Determine the [X, Y] coordinate at the center of the cell enclosing the given text.  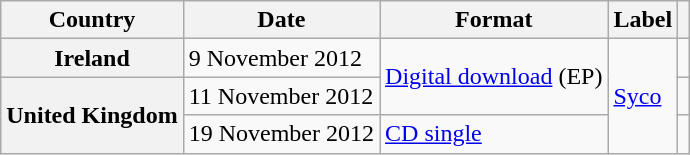
Format [494, 20]
Label [643, 20]
CD single [494, 134]
Syco [643, 96]
19 November 2012 [281, 134]
Digital download (EP) [494, 77]
Date [281, 20]
Country [92, 20]
9 November 2012 [281, 58]
11 November 2012 [281, 96]
Ireland [92, 58]
United Kingdom [92, 115]
